For the text-containing cell, return its midpoint in (X, Y) coordinate format. 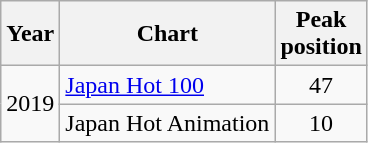
Japan Hot 100 (168, 85)
Year (30, 34)
Chart (168, 34)
2019 (30, 104)
Japan Hot Animation (168, 123)
47 (321, 85)
Peakposition (321, 34)
10 (321, 123)
